Scan for the cell matching the given text and deliver its [x, y] coordinate at center. 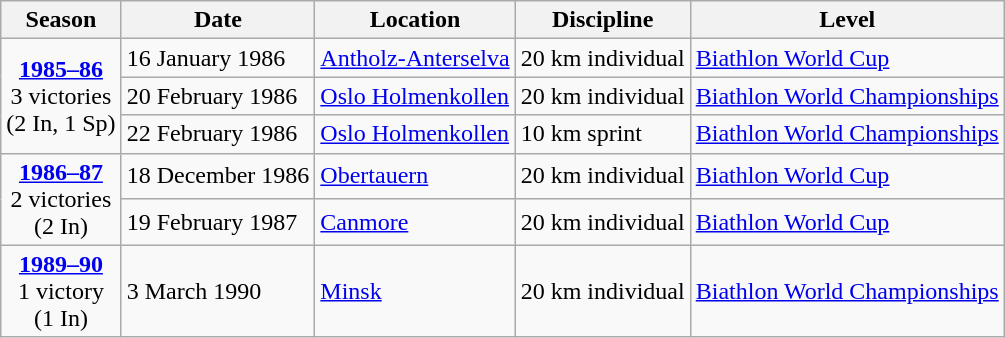
Discipline [602, 20]
Minsk [415, 291]
22 February 1986 [218, 134]
Antholz-Anterselva [415, 58]
10 km sprint [602, 134]
Location [415, 20]
20 February 1986 [218, 96]
Date [218, 20]
Level [847, 20]
18 December 1986 [218, 176]
Season [61, 20]
1989–90 1 victory (1 In) [61, 291]
1986–87 2 victories (2 In) [61, 199]
1985–86 3 victories (2 In, 1 Sp) [61, 96]
Canmore [415, 222]
19 February 1987 [218, 222]
Obertauern [415, 176]
16 January 1986 [218, 58]
3 March 1990 [218, 291]
